Determine the [X, Y] coordinate at the center of the cell enclosing the given text.  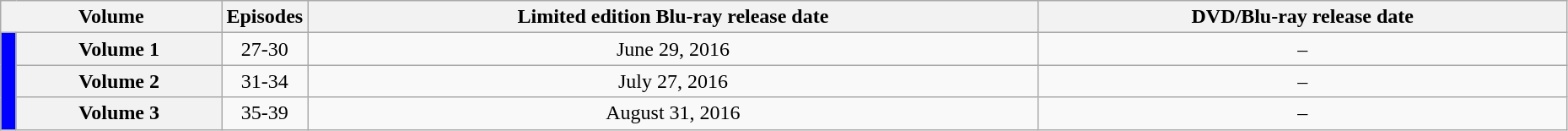
27-30 [265, 49]
Limited edition Blu-ray release date [673, 17]
DVD/Blu-ray release date [1302, 17]
Volume 1 [119, 49]
Volume 3 [119, 113]
31-34 [265, 81]
Volume 2 [119, 81]
July 27, 2016 [673, 81]
Episodes [265, 17]
35-39 [265, 113]
August 31, 2016 [673, 113]
Volume [111, 17]
June 29, 2016 [673, 49]
